Search for the cell housing the specified text and yield its (X, Y) center coordinate. 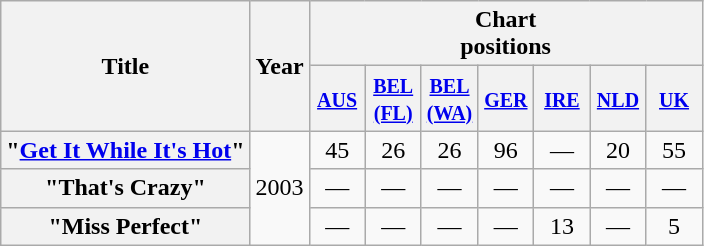
"Get It While It's Hot" (126, 150)
Chartpositions (506, 34)
GER (506, 98)
13 (562, 226)
BEL(FL) (393, 98)
UK (674, 98)
2003 (280, 188)
45 (337, 150)
NLD (618, 98)
"Miss Perfect" (126, 226)
Year (280, 66)
BEL(WA) (450, 98)
96 (506, 150)
IRE (562, 98)
55 (674, 150)
5 (674, 226)
AUS (337, 98)
20 (618, 150)
"That's Crazy" (126, 188)
Title (126, 66)
